Return the [x, y] coordinate for the center point of the cell that contains the specified text.  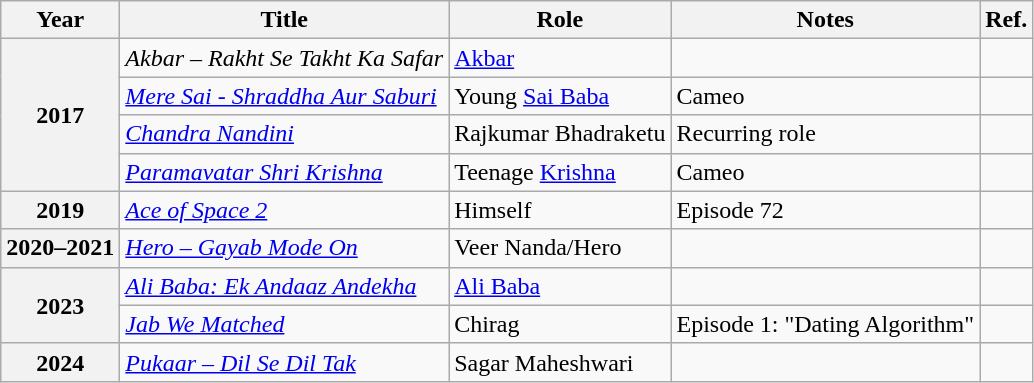
Mere Sai - Shraddha Aur Saburi [284, 96]
Chirag [560, 324]
Title [284, 20]
Himself [560, 210]
Veer Nanda/Hero [560, 248]
2020–2021 [60, 248]
Episode 1: "Dating Algorithm" [826, 324]
2017 [60, 115]
Akbar – Rakht Se Takht Ka Safar [284, 58]
Rajkumar Bhadraketu [560, 134]
Akbar [560, 58]
Ali Baba: Ek Andaaz Andekha [284, 286]
Teenage Krishna [560, 172]
Ace of Space 2 [284, 210]
Year [60, 20]
Recurring role [826, 134]
Jab We Matched [284, 324]
2023 [60, 305]
2024 [60, 362]
Ref. [1006, 20]
Episode 72 [826, 210]
Ali Baba [560, 286]
Paramavatar Shri Krishna [284, 172]
Hero – Gayab Mode On [284, 248]
Pukaar – Dil Se Dil Tak [284, 362]
Notes [826, 20]
Young Sai Baba [560, 96]
2019 [60, 210]
Role [560, 20]
Sagar Maheshwari [560, 362]
Chandra Nandini [284, 134]
